For the text-containing cell, return its midpoint in [x, y] coordinate format. 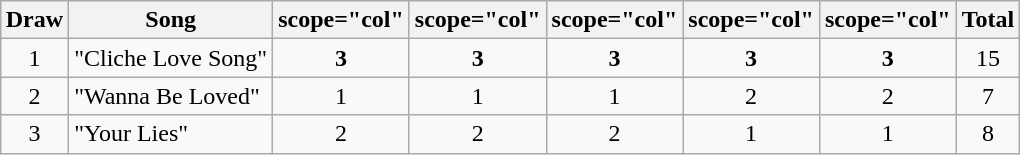
"Cliche Love Song" [171, 58]
"Wanna Be Loved" [171, 96]
Draw [34, 20]
7 [988, 96]
Song [171, 20]
8 [988, 134]
Total [988, 20]
15 [988, 58]
"Your Lies" [171, 134]
